Return (X, Y) of the center of cell containing provided text 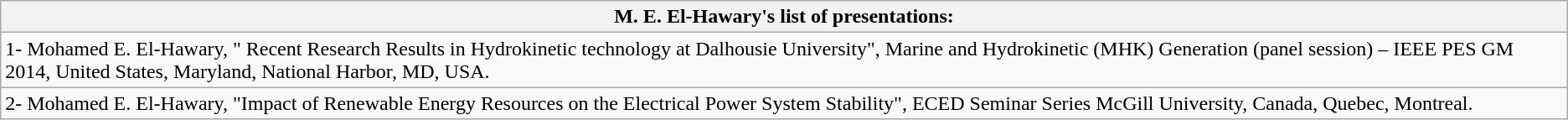
M. E. El-Hawary's list of presentations: (784, 17)
